Find where the given text appears and provide that cell's center as (X, Y) coordinate. 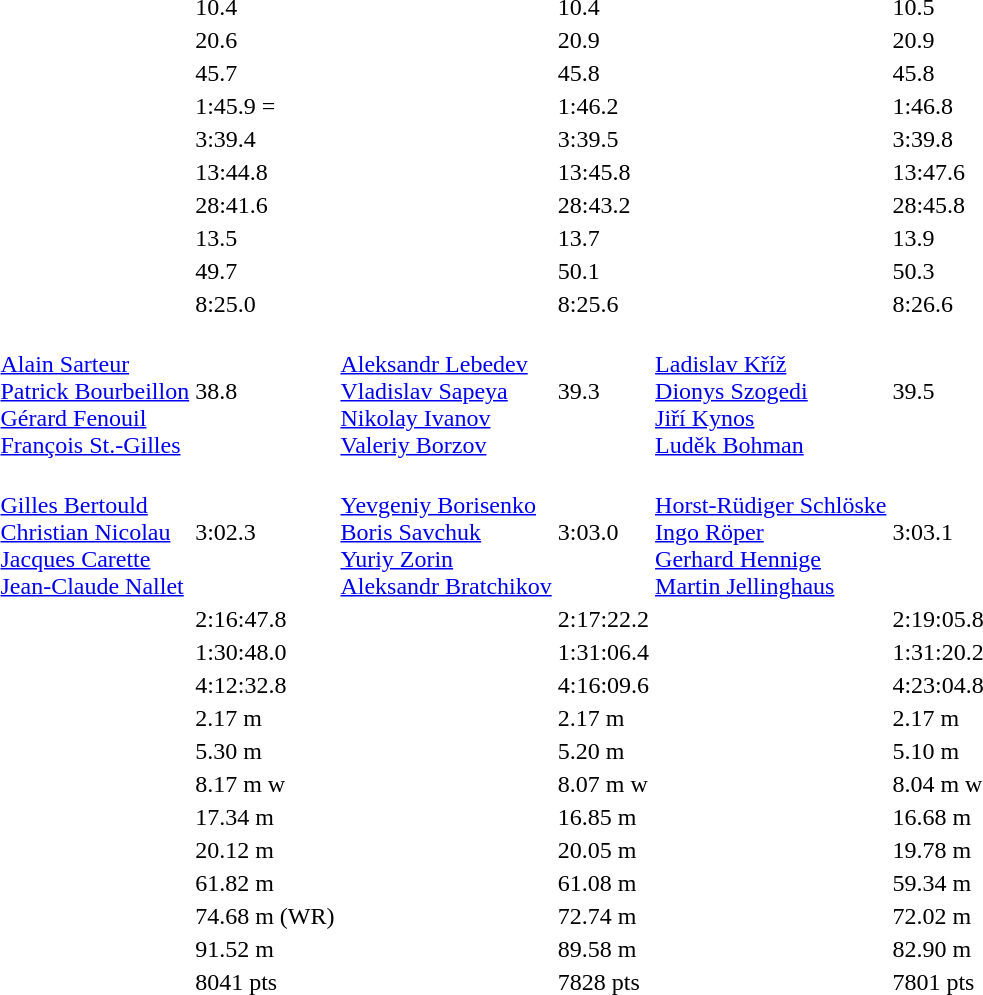
13:44.8 (265, 172)
13.7 (603, 238)
5.20 m (603, 751)
38.8 (265, 391)
16.85 m (603, 817)
72.74 m (603, 916)
4:12:32.8 (265, 685)
3:03.0 (603, 532)
17.34 m (265, 817)
3:39.4 (265, 139)
8:25.6 (603, 304)
20.12 m (265, 850)
Yevgeniy BorisenkoBoris SavchukYuriy ZorinAleksandr Bratchikov (446, 532)
1:46.2 (603, 106)
Horst-Rüdiger SchlöskeIngo RöperGerhard HennigeMartin Jellinghaus (771, 532)
45.8 (603, 73)
45.7 (265, 73)
20.6 (265, 40)
91.52 m (265, 949)
20.05 m (603, 850)
61.82 m (265, 883)
Ladislav KřížDionys SzogediJiří KynosLuděk Bohman (771, 391)
1:31:06.4 (603, 652)
2:17:22.2 (603, 619)
5.30 m (265, 751)
3:02.3 (265, 532)
20.9 (603, 40)
74.68 m (WR) (265, 916)
8.07 m w (603, 784)
49.7 (265, 271)
39.3 (603, 391)
61.08 m (603, 883)
8.17 m w (265, 784)
8:25.0 (265, 304)
89.58 m (603, 949)
2:16:47.8 (265, 619)
50.1 (603, 271)
28:43.2 (603, 205)
Aleksandr LebedevVladislav SapeyaNikolay IvanovValeriy Borzov (446, 391)
13:45.8 (603, 172)
1:45.9 = (265, 106)
1:30:48.0 (265, 652)
3:39.5 (603, 139)
13.5 (265, 238)
4:16:09.6 (603, 685)
28:41.6 (265, 205)
